Scan for the cell matching the given text and deliver its (x, y) coordinate at center. 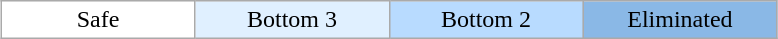
Bottom 3 (292, 20)
Safe (98, 20)
Eliminated (680, 20)
Bottom 2 (486, 20)
